Extract the [x, y] coordinate from the center of the cell holding the provided text.  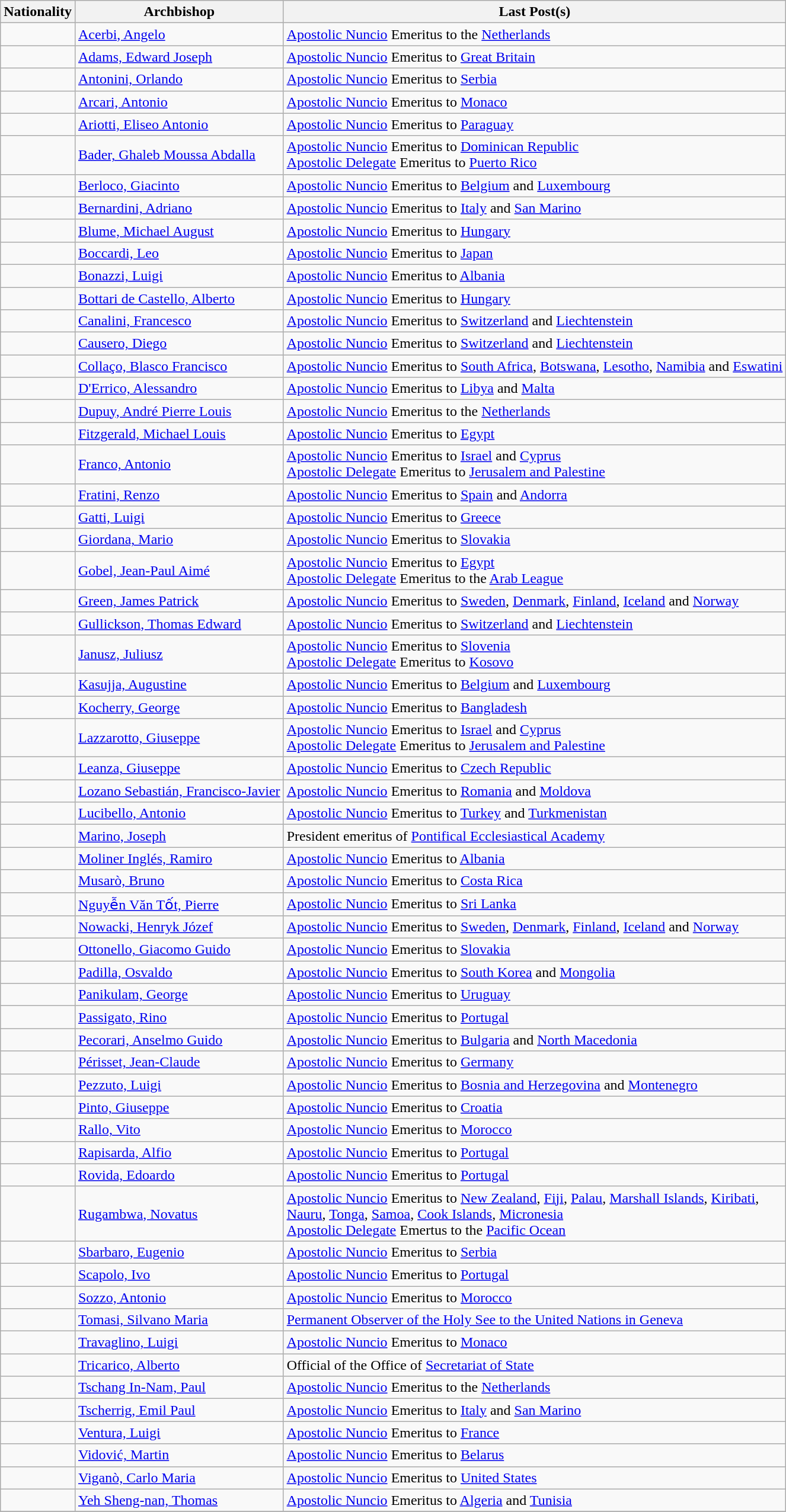
Gullickson, Thomas Edward [179, 623]
Bottari de Castello, Alberto [179, 298]
Apostolic Nuncio Emeritus to United States [535, 1478]
Yeh Sheng-nan, Thomas [179, 1500]
Rovida, Edoardo [179, 1175]
Apostolic Nuncio Emeritus to Costa Rica [535, 881]
Pecorari, Anselmo Guido [179, 1040]
Permanent Observer of the Holy See to the United Nations in Geneva [535, 1320]
Nationality [38, 12]
Apostolic Nuncio Emeritus to South Africa, Botswana, Lesotho, Namibia and Eswatini [535, 366]
Bonazzi, Luigi [179, 276]
Nowacki, Henryk Józef [179, 927]
Tschang In-Nam, Paul [179, 1388]
Apostolic Nuncio Emeritus to France [535, 1433]
Gatti, Luigi [179, 517]
Apostolic Nuncio Emeritus to Czech Republic [535, 768]
Apostolic Nuncio Emeritus to Spain and Andorra [535, 495]
Apostolic Nuncio Emeritus to Bangladesh [535, 707]
Apostolic Nuncio Emeritus to Turkey and Turkmenistan [535, 813]
Pezzuto, Luigi [179, 1085]
Arcari, Antonio [179, 102]
Passigato, Rino [179, 1017]
Apostolic Nuncio Emeritus to Dominican RepublicApostolic Delegate Emeritus to Puerto Rico [535, 155]
Giordana, Mario [179, 540]
Musarò, Bruno [179, 881]
Sbarbaro, Eugenio [179, 1252]
Apostolic Nuncio Emeritus to Greece [535, 517]
Green, James Patrick [179, 601]
Apostolic Nuncio Emeritus to South Korea and Mongolia [535, 972]
Boccardi, Leo [179, 253]
Lucibello, Antonio [179, 813]
Apostolic Nuncio Emeritus to Libya and Malta [535, 389]
Antonini, Orlando [179, 79]
Scapolo, Ivo [179, 1274]
Berloco, Giacinto [179, 185]
Sozzo, Antonio [179, 1297]
Apostolic Nuncio Emeritus to Romania and Moldova [535, 791]
Viganò, Carlo Maria [179, 1478]
Tscherrig, Emil Paul [179, 1410]
Apostolic Nuncio Emeritus to Great Britain [535, 57]
Apostolic Nuncio Emeritus to Croatia [535, 1107]
Fitzgerald, Michael Louis [179, 434]
Apostolic Nuncio Emeritus to Bulgaria and North Macedonia [535, 1040]
Bernardini, Adriano [179, 208]
Collaço, Blasco Francisco [179, 366]
Gobel, Jean-Paul Aimé [179, 570]
Apostolic Nuncio Emeritus to Uruguay [535, 995]
Last Post(s) [535, 12]
Rugambwa, Novatus [179, 1213]
Apostolic Nuncio Emeritus to EgyptApostolic Delegate Emeritus to the Arab League [535, 570]
Apostolic Nuncio Emeritus to Egypt [535, 434]
Dupuy, André Pierre Louis [179, 411]
Apostolic Nuncio Emeritus to Japan [535, 253]
Causero, Diego [179, 344]
Tomasi, Silvano Maria [179, 1320]
Canalini, Francesco [179, 321]
Leanza, Giuseppe [179, 768]
Bader, Ghaleb Moussa Abdalla [179, 155]
Adams, Edward Joseph [179, 57]
Apostolic Nuncio Emeritus to Algeria and Tunisia [535, 1500]
Archbishop [179, 12]
Marino, Joseph [179, 836]
Apostolic Nuncio Emeritus to Bosnia and Herzegovina and Montenegro [535, 1085]
Lozano Sebastián, Francisco-Javier [179, 791]
Kasujja, Augustine [179, 684]
Padilla, Osvaldo [179, 972]
Fratini, Renzo [179, 495]
Rallo, Vito [179, 1130]
Pinto, Giuseppe [179, 1107]
Ottonello, Giacomo Guido [179, 950]
Moliner Inglés, Ramiro [179, 858]
Apostolic Nuncio Emeritus to Paraguay [535, 124]
Ariotti, Eliseo Antonio [179, 124]
Panikulam, George [179, 995]
Vidović, Martin [179, 1455]
Apostolic Nuncio Emeritus to Slovenia Apostolic Delegate Emeritus to Kosovo [535, 654]
Travaglino, Luigi [179, 1343]
Nguyễn Văn Tốt, Pierre [179, 904]
Tricarico, Alberto [179, 1365]
Ventura, Luigi [179, 1433]
Lazzarotto, Giuseppe [179, 738]
Rapisarda, Alfio [179, 1152]
Official of the Office of Secretariat of State [535, 1365]
Apostolic Nuncio Emeritus to Belarus [535, 1455]
Apostolic Nuncio Emeritus to Germany [535, 1062]
Franco, Antonio [179, 465]
Blume, Michael August [179, 230]
D'Errico, Alessandro [179, 389]
Janusz, Juliusz [179, 654]
Apostolic Nuncio Emeritus to Sri Lanka [535, 904]
Acerbi, Angelo [179, 34]
Kocherry, George [179, 707]
President emeritus of Pontifical Ecclesiastical Academy [535, 836]
Périsset, Jean-Claude [179, 1062]
